Return the (x, y) coordinate for the center point of the cell that contains the specified text.  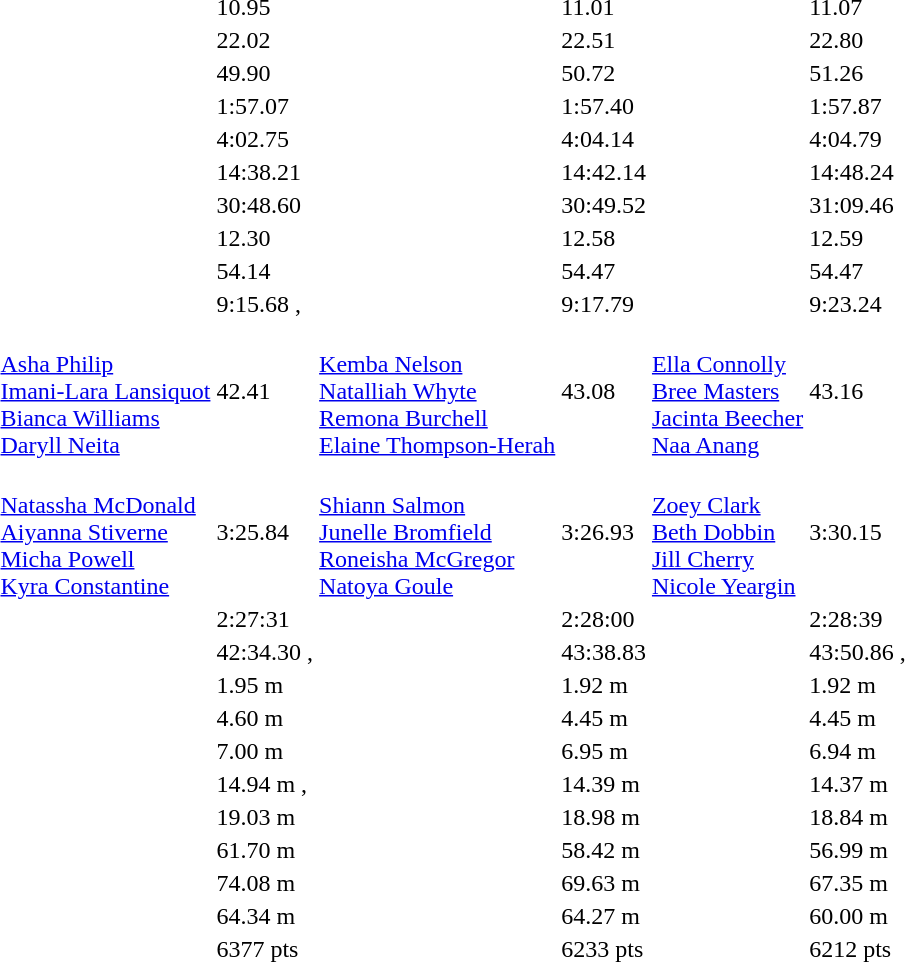
22.51 (604, 40)
14:42.14 (604, 172)
49.90 (265, 73)
58.42 m (604, 850)
64.27 m (604, 916)
6.95 m (604, 751)
22.02 (265, 40)
61.70 m (265, 850)
2:28:00 (604, 619)
54.47 (604, 271)
18.98 m (604, 817)
14.94 m , (265, 784)
9:17.79 (604, 304)
1.95 m (265, 685)
30:48.60 (265, 205)
Shiann SalmonJunelle BromfieldRoneisha McGregorNatoya Goule (438, 532)
64.34 m (265, 916)
4.60 m (265, 718)
54.14 (265, 271)
Zoey ClarkBeth DobbinJill CherryNicole Yeargin (727, 532)
2:27:31 (265, 619)
12.30 (265, 238)
14.39 m (604, 784)
3:26.93 (604, 532)
9:15.68 , (265, 304)
1.92 m (604, 685)
1:57.40 (604, 106)
7.00 m (265, 751)
1:57.07 (265, 106)
Kemba NelsonNatalliah WhyteRemona BurchellElaine Thompson-Herah (438, 391)
14:38.21 (265, 172)
3:25.84 (265, 532)
Ella ConnollyBree MastersJacinta BeecherNaa Anang (727, 391)
74.08 m (265, 883)
4:04.14 (604, 139)
69.63 m (604, 883)
43:38.83 (604, 652)
42.41 (265, 391)
4:02.75 (265, 139)
43.08 (604, 391)
19.03 m (265, 817)
50.72 (604, 73)
30:49.52 (604, 205)
4.45 m (604, 718)
12.58 (604, 238)
42:34.30 , (265, 652)
